Locate the cell with the specified text and output its (X, Y) center coordinate. 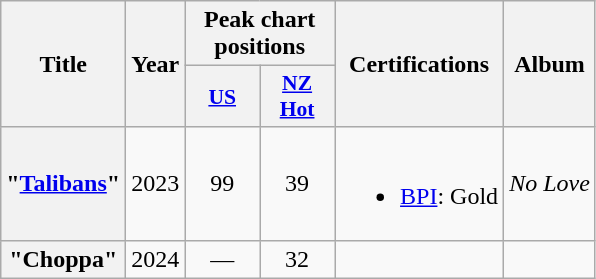
Title (64, 64)
Year (156, 64)
Certifications (420, 64)
— (222, 259)
BPI: Gold (420, 184)
2024 (156, 259)
2023 (156, 184)
"Choppa" (64, 259)
Album (550, 64)
39 (298, 184)
NZHot (298, 96)
32 (298, 259)
Peak chart positions (260, 34)
No Love (550, 184)
"Talibans" (64, 184)
US (222, 96)
99 (222, 184)
